Provide the [X, Y] coordinate of the cell's center where the given text is located.  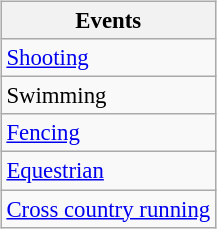
Swimming [108, 96]
Cross country running [108, 209]
Events [108, 21]
Equestrian [108, 171]
Fencing [108, 133]
Shooting [108, 58]
